Scan for the cell matching the given text and deliver its [x, y] coordinate at center. 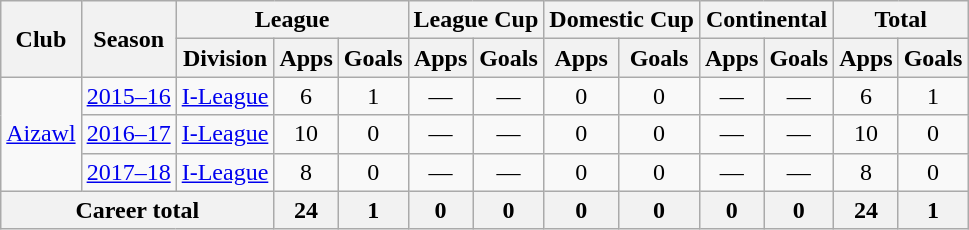
Continental [766, 20]
2017–18 [128, 172]
Division [225, 58]
Career total [138, 210]
2016–17 [128, 134]
Club [41, 39]
League Cup [476, 20]
Aizawl [41, 134]
League [292, 20]
Domestic Cup [622, 20]
Total [901, 20]
2015–16 [128, 96]
Season [128, 39]
